From the cell containing the given text, extract its center point as [x, y] coordinate. 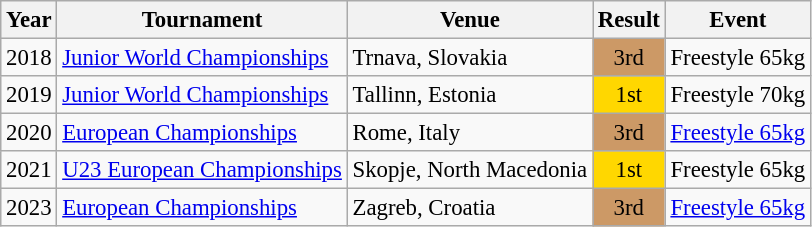
2018 [29, 58]
Result [628, 20]
Skopje, North Macedonia [470, 170]
U23 European Championships [202, 170]
Freestyle 70kg [738, 95]
Tallinn, Estonia [470, 95]
2020 [29, 133]
Year [29, 20]
2023 [29, 208]
Tournament [202, 20]
Trnava, Slovakia [470, 58]
2021 [29, 170]
Venue [470, 20]
Event [738, 20]
Zagreb, Croatia [470, 208]
2019 [29, 95]
Rome, Italy [470, 133]
